Locate the cell with the specified text and output its (X, Y) center coordinate. 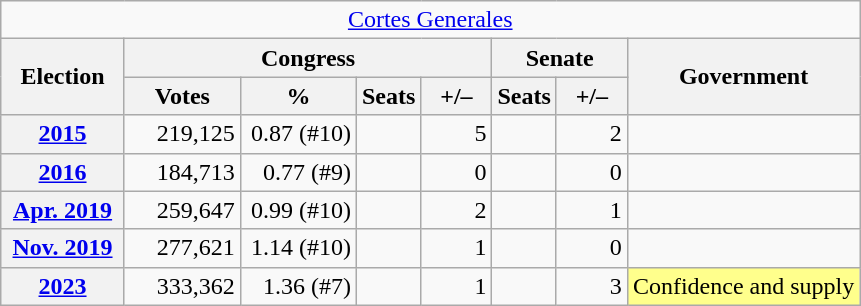
1.14 (#10) (298, 248)
2016 (63, 172)
3 (592, 286)
Apr. 2019 (63, 210)
219,125 (182, 134)
Congress (308, 58)
1.36 (#7) (298, 286)
% (298, 96)
Nov. 2019 (63, 248)
0.77 (#9) (298, 172)
184,713 (182, 172)
277,621 (182, 248)
Cortes Generales (430, 20)
Confidence and supply (743, 286)
Government (743, 77)
5 (456, 134)
0.87 (#10) (298, 134)
259,647 (182, 210)
2015 (63, 134)
333,362 (182, 286)
Election (63, 77)
Senate (560, 58)
0.99 (#10) (298, 210)
2023 (63, 286)
Votes (182, 96)
